Extract the (x, y) coordinate from the center of the cell holding the provided text.  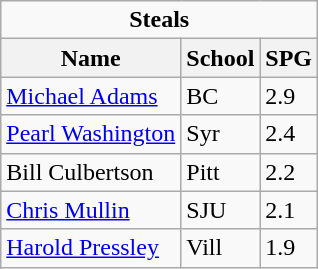
Name (91, 58)
1.9 (289, 248)
2.2 (289, 172)
2.1 (289, 210)
SPG (289, 58)
Syr (220, 134)
Michael Adams (91, 96)
SJU (220, 210)
Pitt (220, 172)
School (220, 58)
BC (220, 96)
Bill Culbertson (91, 172)
2.4 (289, 134)
Vill (220, 248)
Pearl Washington (91, 134)
Chris Mullin (91, 210)
Steals (160, 20)
Harold Pressley (91, 248)
2.9 (289, 96)
